Output the [X, Y] coordinate of the center of the cell containing the given text.  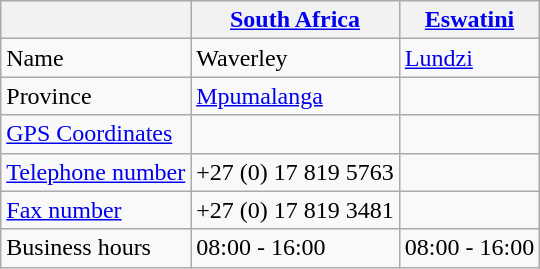
South Africa [296, 20]
Name [96, 58]
Mpumalanga [296, 96]
+27 (0) 17 819 3481 [296, 210]
GPS Coordinates [96, 134]
Province [96, 96]
Lundzi [469, 58]
Fax number [96, 210]
Business hours [96, 248]
Eswatini [469, 20]
+27 (0) 17 819 5763 [296, 172]
Telephone number [96, 172]
Waverley [296, 58]
